Pinpoint the cell where the given text exists, returning its [x, y] midpoint coordinate. 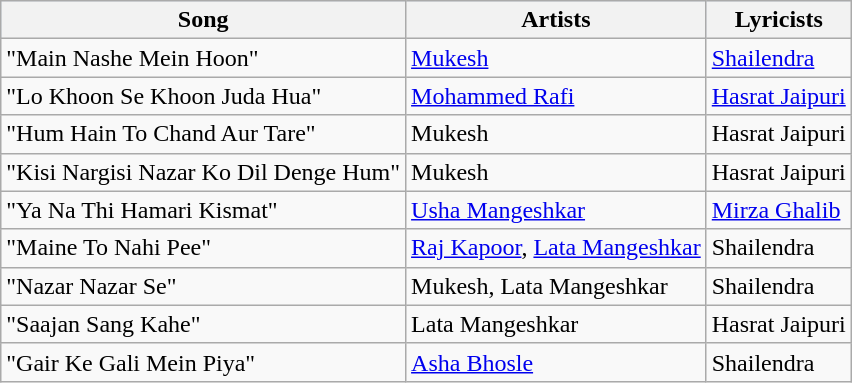
Lyricists [778, 20]
"Hum Hain To Chand Aur Tare" [204, 134]
"Lo Khoon Se Khoon Juda Hua" [204, 96]
Mukesh, Lata Mangeshkar [556, 286]
Asha Bhosle [556, 362]
"Saajan Sang Kahe" [204, 324]
Raj Kapoor, Lata Mangeshkar [556, 248]
"Main Nashe Mein Hoon" [204, 58]
"Kisi Nargisi Nazar Ko Dil Denge Hum" [204, 172]
"Gair Ke Gali Mein Piya" [204, 362]
"Maine To Nahi Pee" [204, 248]
"Nazar Nazar Se" [204, 286]
Mirza Ghalib [778, 210]
Usha Mangeshkar [556, 210]
Mohammed Rafi [556, 96]
"Ya Na Thi Hamari Kismat" [204, 210]
Song [204, 20]
Artists [556, 20]
Lata Mangeshkar [556, 324]
